Detect which cell encompasses the target text, then output its [x, y] center coordinate. 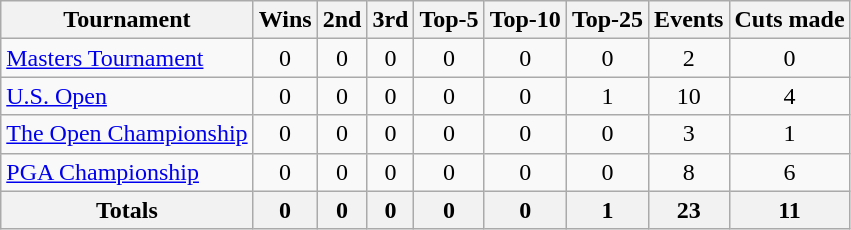
6 [790, 172]
4 [790, 96]
Top-5 [449, 20]
U.S. Open [127, 96]
Masters Tournament [127, 58]
3rd [390, 20]
Top-25 [607, 20]
The Open Championship [127, 134]
Cuts made [790, 20]
3 [689, 134]
11 [790, 210]
23 [689, 210]
10 [689, 96]
Wins [285, 20]
Top-10 [525, 20]
Totals [127, 210]
PGA Championship [127, 172]
2nd [342, 20]
Events [689, 20]
Tournament [127, 20]
8 [689, 172]
2 [689, 58]
